Find where the given text appears and provide that cell's center as (X, Y) coordinate. 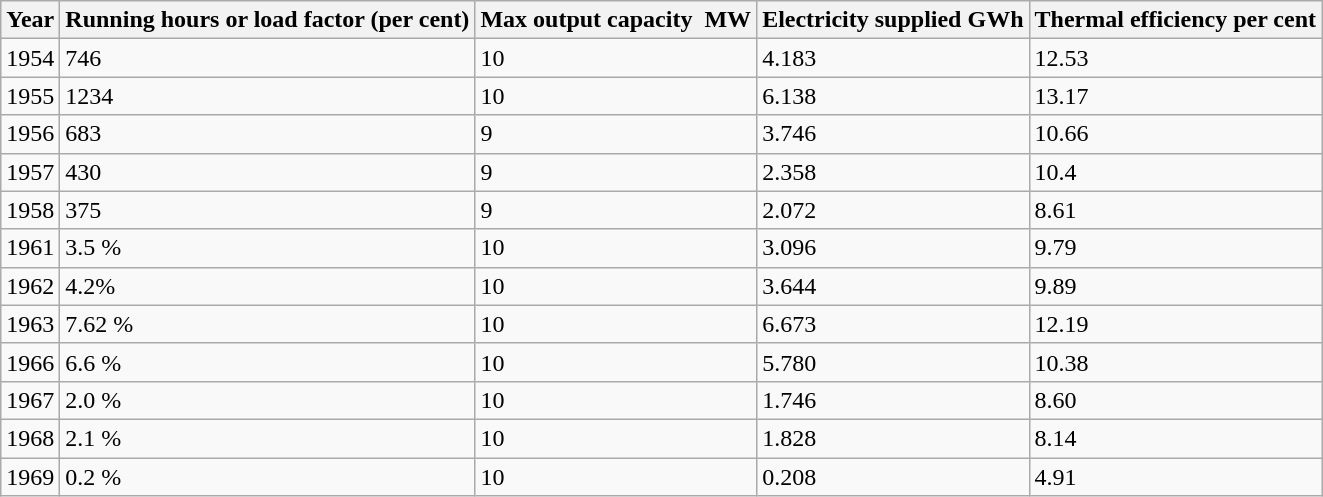
12.19 (1176, 324)
2.1 % (268, 438)
1955 (30, 96)
6.138 (893, 96)
6.6 % (268, 362)
3.644 (893, 286)
Thermal efficiency per cent (1176, 20)
1969 (30, 477)
0.2 % (268, 477)
1234 (268, 96)
1963 (30, 324)
Running hours or load factor (per cent) (268, 20)
6.673 (893, 324)
13.17 (1176, 96)
9.79 (1176, 248)
683 (268, 134)
2.358 (893, 172)
10.66 (1176, 134)
Year (30, 20)
1.828 (893, 438)
1954 (30, 58)
1962 (30, 286)
3.5 % (268, 248)
1967 (30, 400)
0.208 (893, 477)
12.53 (1176, 58)
7.62 % (268, 324)
5.780 (893, 362)
1957 (30, 172)
Max output capacity MW (616, 20)
430 (268, 172)
3.746 (893, 134)
1968 (30, 438)
1966 (30, 362)
375 (268, 210)
10.38 (1176, 362)
8.60 (1176, 400)
4.2% (268, 286)
2.0 % (268, 400)
1.746 (893, 400)
1961 (30, 248)
8.14 (1176, 438)
4.183 (893, 58)
8.61 (1176, 210)
746 (268, 58)
10.4 (1176, 172)
1956 (30, 134)
Electricity supplied GWh (893, 20)
4.91 (1176, 477)
1958 (30, 210)
9.89 (1176, 286)
3.096 (893, 248)
2.072 (893, 210)
